Output the [x, y] coordinate of the center of the cell containing the given text.  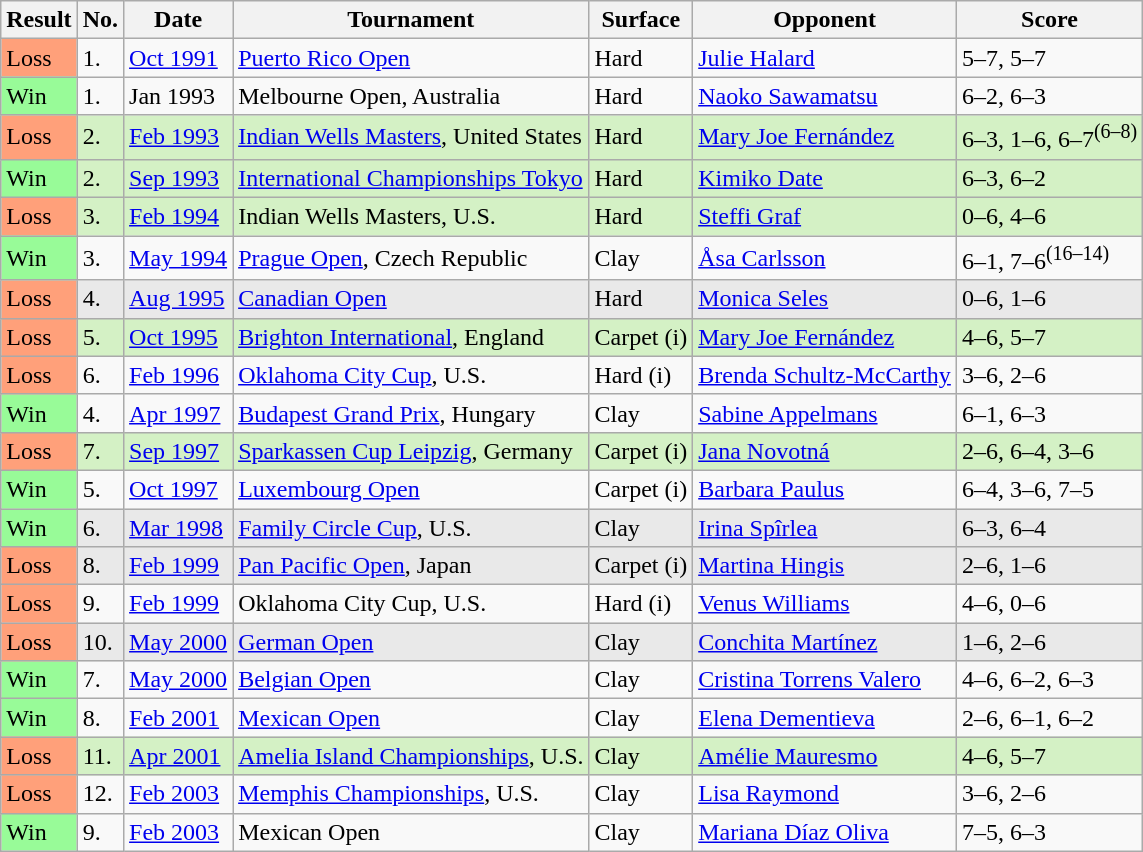
Barbara Paulus [825, 489]
Cristina Torrens Valero [825, 680]
Apr 2001 [178, 756]
Kimiko Date [825, 178]
Sep 1997 [178, 451]
Feb 1993 [178, 138]
Apr 1997 [178, 413]
Sabine Appelmans [825, 413]
International Championships Tokyo [411, 178]
Martina Hingis [825, 566]
Venus Williams [825, 604]
6–1, 6–3 [1049, 413]
Amélie Mauresmo [825, 756]
6–3, 6–2 [1049, 178]
Sparkassen Cup Leipzig, Germany [411, 451]
6–4, 3–6, 7–5 [1049, 489]
6–3, 1–6, 6–7(6–8) [1049, 138]
Steffi Graf [825, 217]
6–2, 6–3 [1049, 96]
Åsa Carlsson [825, 258]
12. [100, 794]
Canadian Open [411, 299]
Elena Dementieva [825, 718]
Lisa Raymond [825, 794]
Surface [641, 20]
Jan 1993 [178, 96]
Aug 1995 [178, 299]
Belgian Open [411, 680]
11. [100, 756]
German Open [411, 642]
6–1, 7–6(16–14) [1049, 258]
7–5, 6–3 [1049, 832]
Memphis Championships, U.S. [411, 794]
Oct 1995 [178, 337]
10. [100, 642]
Oct 1997 [178, 489]
Melbourne Open, Australia [411, 96]
0–6, 1–6 [1049, 299]
Pan Pacific Open, Japan [411, 566]
Feb 1996 [178, 375]
5–7, 5–7 [1049, 58]
4–6, 6–2, 6–3 [1049, 680]
Julie Halard [825, 58]
Amelia Island Championships, U.S. [411, 756]
1–6, 2–6 [1049, 642]
Brenda Schultz-McCarthy [825, 375]
Sep 1993 [178, 178]
Opponent [825, 20]
Irina Spîrlea [825, 528]
Date [178, 20]
4–6, 0–6 [1049, 604]
Conchita Martínez [825, 642]
Family Circle Cup, U.S. [411, 528]
Score [1049, 20]
Oct 1991 [178, 58]
Feb 1994 [178, 217]
Jana Novotná [825, 451]
2–6, 6–1, 6–2 [1049, 718]
May 1994 [178, 258]
2–6, 6–4, 3–6 [1049, 451]
Tournament [411, 20]
Feb 2001 [178, 718]
No. [100, 20]
2–6, 1–6 [1049, 566]
Brighton International, England [411, 337]
Result [39, 20]
Luxembourg Open [411, 489]
6–3, 6–4 [1049, 528]
Naoko Sawamatsu [825, 96]
Monica Seles [825, 299]
0–6, 4–6 [1049, 217]
Mariana Díaz Oliva [825, 832]
Indian Wells Masters, U.S. [411, 217]
Indian Wells Masters, United States [411, 138]
Prague Open, Czech Republic [411, 258]
Puerto Rico Open [411, 58]
Mar 1998 [178, 528]
Budapest Grand Prix, Hungary [411, 413]
